Detect which cell encompasses the target text, then output its [X, Y] center coordinate. 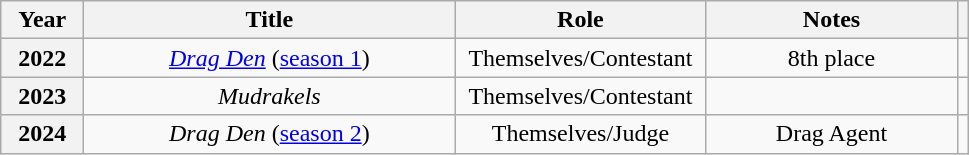
Notes [832, 20]
Role [580, 20]
8th place [832, 58]
2022 [42, 58]
Drag Den (season 2) [270, 134]
Drag Den (season 1) [270, 58]
Title [270, 20]
Themselves/Judge [580, 134]
Mudrakels [270, 96]
2024 [42, 134]
Year [42, 20]
2023 [42, 96]
Drag Agent [832, 134]
